Provide the (x, y) coordinate of the cell's center where the given text is located.  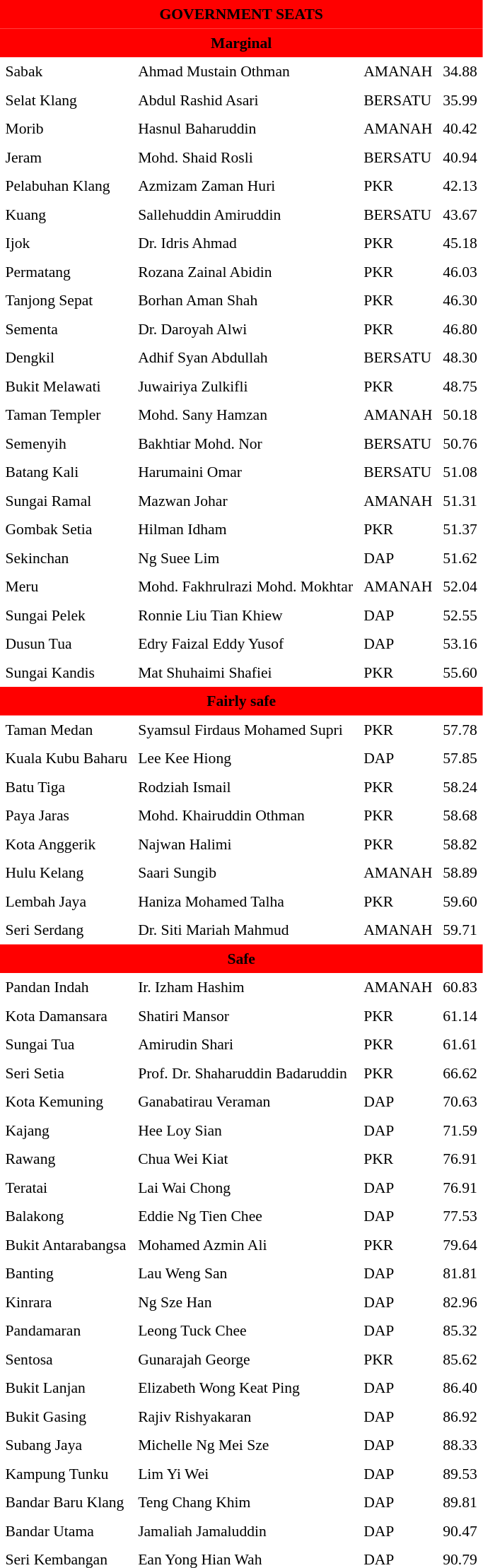
Kota Anggerik (66, 844)
Hasnul Baharuddin (246, 129)
Mohd. Shaid Rosli (246, 157)
52.04 (460, 586)
57.78 (460, 729)
88.33 (460, 1445)
71.59 (460, 1130)
Sungai Kandis (66, 672)
Edry Faizal Eddy Yusof (246, 644)
Dr. Daroyah Alwi (246, 329)
59.60 (460, 901)
Lim Yi Wei (246, 1473)
58.89 (460, 873)
Kuang (66, 214)
Adhif Syan Abdullah (246, 358)
Mohd. Fakhrulrazi Mohd. Mokhtar (246, 586)
Banting (66, 1273)
50.76 (460, 443)
48.30 (460, 358)
Paya Jaras (66, 815)
Tanjong Sepat (66, 300)
85.62 (460, 1359)
66.62 (460, 1073)
Haniza Mohamed Talha (246, 901)
Batang Kali (66, 472)
Hee Loy Sian (246, 1130)
Pelabuhan Klang (66, 186)
Semenyih (66, 443)
Lau Weng San (246, 1273)
Juwairiya Zulkifli (246, 386)
Rawang (66, 1159)
61.14 (460, 1015)
Pandan Indah (66, 987)
Bukit Gasing (66, 1416)
60.83 (460, 987)
Dusun Tua (66, 644)
GOVERNMENT SEATS (241, 14)
46.03 (460, 271)
35.99 (460, 100)
Sabak (66, 71)
Kota Kemuning (66, 1102)
Ganabatirau Veraman (246, 1102)
Lembah Jaya (66, 901)
42.13 (460, 186)
Bukit Antarabangsa (66, 1244)
Lai Wai Chong (246, 1187)
77.53 (460, 1216)
51.08 (460, 472)
34.88 (460, 71)
Mohd. Sany Hamzan (246, 415)
Seri Serdang (66, 930)
Ng Sze Han (246, 1302)
Mat Shuhaimi Shafiei (246, 672)
Kajang (66, 1130)
Fairly safe (241, 701)
Prof. Dr. Shaharuddin Badaruddin (246, 1073)
89.81 (460, 1502)
Sallehuddin Amiruddin (246, 214)
Bandar Utama (66, 1531)
51.37 (460, 529)
Sungai Pelek (66, 615)
85.32 (460, 1331)
86.92 (460, 1416)
Sekinchan (66, 558)
Ijok (66, 243)
Elizabeth Wong Keat Ping (246, 1388)
Hulu Kelang (66, 873)
Abdul Rashid Asari (246, 100)
Taman Templer (66, 415)
Teng Chang Khim (246, 1502)
46.30 (460, 300)
79.64 (460, 1244)
Dr. Idris Ahmad (246, 243)
51.31 (460, 500)
40.42 (460, 129)
82.96 (460, 1302)
51.62 (460, 558)
Ahmad Mustain Othman (246, 71)
Sentosa (66, 1359)
40.94 (460, 157)
45.18 (460, 243)
58.68 (460, 815)
81.81 (460, 1273)
Amirudin Shari (246, 1044)
89.53 (460, 1473)
Sementa (66, 329)
Syamsul Firdaus Mohamed Supri (246, 729)
Azmizam Zaman Huri (246, 186)
Mazwan Johar (246, 500)
48.75 (460, 386)
Marginal (241, 42)
43.67 (460, 214)
Borhan Aman Shah (246, 300)
58.82 (460, 844)
Ir. Izham Hashim (246, 987)
Dengkil (66, 358)
Taman Medan (66, 729)
Morib (66, 129)
Leong Tuck Chee (246, 1331)
Shatiri Mansor (246, 1015)
Kinrara (66, 1302)
Batu Tiga (66, 786)
Teratai (66, 1187)
Sungai Tua (66, 1044)
Seri Setia (66, 1073)
Safe (241, 958)
Saari Sungib (246, 873)
Michelle Ng Mei Sze (246, 1445)
86.40 (460, 1388)
70.63 (460, 1102)
Meru (66, 586)
50.18 (460, 415)
Sungai Ramal (66, 500)
Balakong (66, 1216)
59.71 (460, 930)
Gunarajah George (246, 1359)
Bakhtiar Mohd. Nor (246, 443)
Eddie Ng Tien Chee (246, 1216)
Subang Jaya (66, 1445)
Mohamed Azmin Ali (246, 1244)
Jamaliah Jamaluddin (246, 1531)
53.16 (460, 644)
Lee Kee Hiong (246, 758)
58.24 (460, 786)
Dr. Siti Mariah Mahmud (246, 930)
Jeram (66, 157)
Hilman Idham (246, 529)
Kota Damansara (66, 1015)
Bukit Melawati (66, 386)
55.60 (460, 672)
Rozana Zainal Abidin (246, 271)
Pandamaran (66, 1331)
Ng Suee Lim (246, 558)
Permatang (66, 271)
Harumaini Omar (246, 472)
61.61 (460, 1044)
90.47 (460, 1531)
Gombak Setia (66, 529)
Selat Klang (66, 100)
Ronnie Liu Tian Khiew (246, 615)
Rajiv Rishyakaran (246, 1416)
Kampung Tunku (66, 1473)
Bukit Lanjan (66, 1388)
46.80 (460, 329)
Mohd. Khairuddin Othman (246, 815)
57.85 (460, 758)
52.55 (460, 615)
Najwan Halimi (246, 844)
Bandar Baru Klang (66, 1502)
Chua Wei Kiat (246, 1159)
Kuala Kubu Baharu (66, 758)
Rodziah Ismail (246, 786)
